From the cell containing the given text, extract its center point as (X, Y) coordinate. 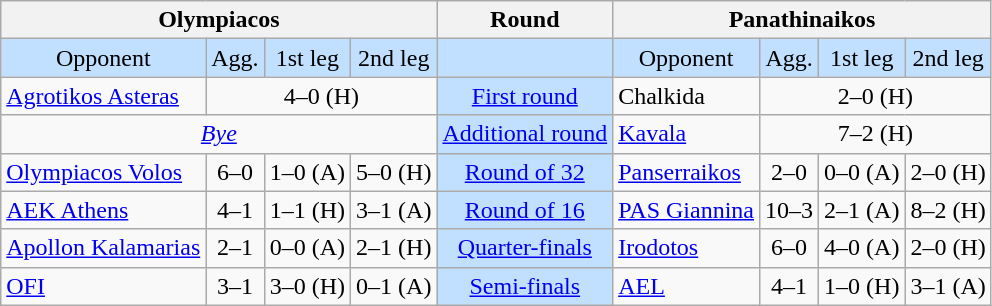
10–3 (790, 210)
Olympiacos (219, 20)
Agrotikos Asteras (104, 96)
1–0 (H) (862, 286)
OFI (104, 286)
Round of 16 (525, 210)
Quarter-finals (525, 248)
PAS Giannina (686, 210)
Chalkida (686, 96)
2–1 (H) (394, 248)
2–1 (235, 248)
Round (525, 20)
1–0 (A) (307, 172)
AEL (686, 286)
Olympiacos Volos (104, 172)
Panserraikos (686, 172)
1–1 (H) (307, 210)
8–2 (H) (948, 210)
First round (525, 96)
Panathinaikos (802, 20)
Round of 32 (525, 172)
3–0 (H) (307, 286)
7–2 (H) (876, 134)
2–1 (A) (862, 210)
4–0 (A) (862, 248)
Apollon Kalamarias (104, 248)
AEK Athens (104, 210)
4–0 (H) (322, 96)
Bye (219, 134)
3–1 (235, 286)
2–0 (790, 172)
5–0 (H) (394, 172)
0–1 (A) (394, 286)
Kavala (686, 134)
Semi-finals (525, 286)
Irodotos (686, 248)
Additional round (525, 134)
